Output the [x, y] coordinate of the center of the cell containing the given text.  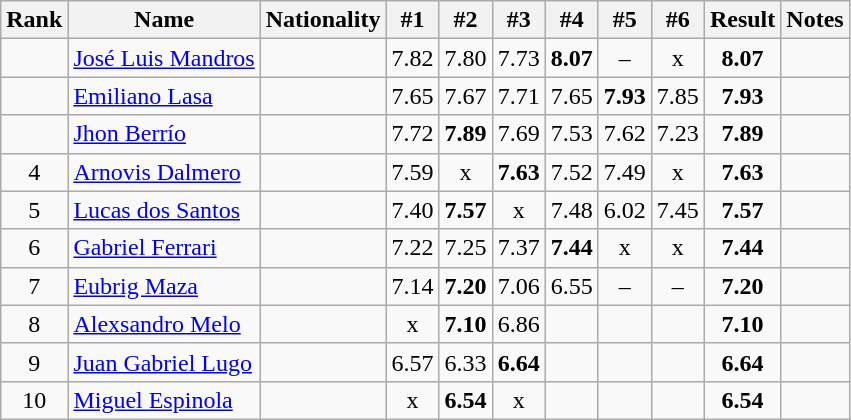
7 [34, 286]
7.59 [412, 172]
Nationality [323, 20]
6.86 [518, 324]
#2 [466, 20]
7.25 [466, 248]
Jhon Berrío [164, 134]
7.48 [572, 210]
6.57 [412, 362]
Juan Gabriel Lugo [164, 362]
7.62 [624, 134]
Result [742, 20]
Rank [34, 20]
Arnovis Dalmero [164, 172]
6.55 [572, 286]
#5 [624, 20]
7.67 [466, 96]
7.37 [518, 248]
7.53 [572, 134]
8 [34, 324]
7.23 [678, 134]
Name [164, 20]
7.71 [518, 96]
7.69 [518, 134]
Eubrig Maza [164, 286]
Miguel Espinola [164, 400]
6.02 [624, 210]
7.06 [518, 286]
4 [34, 172]
10 [34, 400]
5 [34, 210]
7.22 [412, 248]
#1 [412, 20]
Notes [815, 20]
#3 [518, 20]
Alexsandro Melo [164, 324]
#6 [678, 20]
Gabriel Ferrari [164, 248]
7.72 [412, 134]
6.33 [466, 362]
7.40 [412, 210]
7.52 [572, 172]
José Luis Mandros [164, 58]
7.73 [518, 58]
7.80 [466, 58]
Emiliano Lasa [164, 96]
6 [34, 248]
9 [34, 362]
7.14 [412, 286]
#4 [572, 20]
7.82 [412, 58]
Lucas dos Santos [164, 210]
7.45 [678, 210]
7.85 [678, 96]
7.49 [624, 172]
